Return the (X, Y) coordinate for the center point of the cell that contains the specified text.  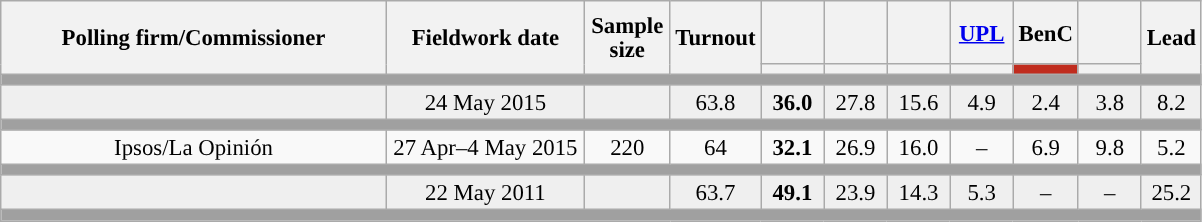
5.3 (982, 194)
UPL (982, 32)
2.4 (1046, 102)
64 (716, 148)
16.0 (918, 148)
36.0 (792, 102)
BenC (1046, 32)
63.7 (716, 194)
26.9 (856, 148)
220 (627, 148)
9.8 (1110, 148)
32.1 (792, 148)
27 Apr–4 May 2015 (485, 148)
Lead (1171, 38)
23.9 (856, 194)
8.2 (1171, 102)
49.1 (792, 194)
Turnout (716, 38)
Polling firm/Commissioner (194, 38)
27.8 (856, 102)
Ipsos/La Opinión (194, 148)
24 May 2015 (485, 102)
Fieldwork date (485, 38)
25.2 (1171, 194)
4.9 (982, 102)
22 May 2011 (485, 194)
14.3 (918, 194)
3.8 (1110, 102)
5.2 (1171, 148)
Sample size (627, 38)
6.9 (1046, 148)
63.8 (716, 102)
15.6 (918, 102)
